Detect which cell encompasses the target text, then output its (X, Y) center coordinate. 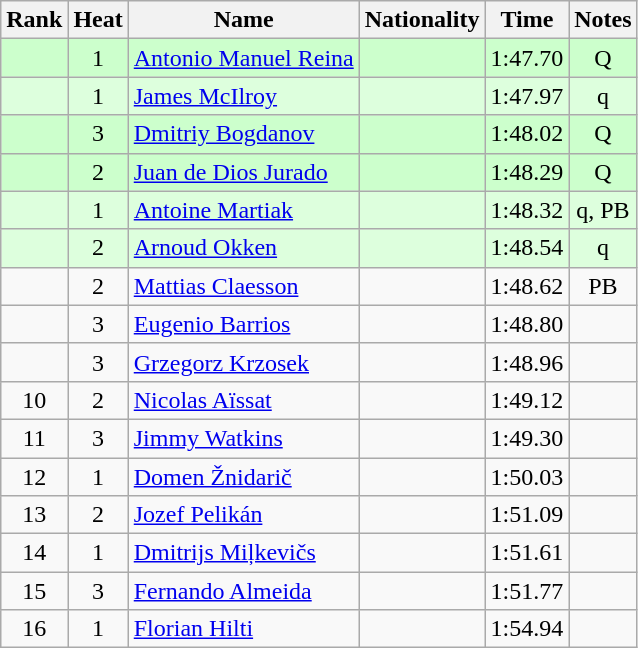
Grzegorz Krzosek (244, 362)
1:47.70 (527, 58)
Florian Hilti (244, 629)
1:51.09 (527, 515)
1:48.32 (527, 210)
14 (34, 553)
James McIlroy (244, 96)
Fernando Almeida (244, 591)
Jimmy Watkins (244, 438)
Jozef Pelikán (244, 515)
Antonio Manuel Reina (244, 58)
Antoine Martiak (244, 210)
1:48.29 (527, 172)
1:49.12 (527, 400)
1:51.77 (527, 591)
10 (34, 400)
Dmitrijs Miļkevičs (244, 553)
1:49.30 (527, 438)
1:50.03 (527, 477)
Notes (603, 20)
1:48.54 (527, 248)
1:51.61 (527, 553)
Nicolas Aïssat (244, 400)
16 (34, 629)
Heat (98, 20)
Juan de Dios Jurado (244, 172)
Time (527, 20)
Mattias Claesson (244, 286)
Name (244, 20)
11 (34, 438)
1:48.96 (527, 362)
1:48.62 (527, 286)
1:48.02 (527, 134)
Nationality (422, 20)
1:54.94 (527, 629)
12 (34, 477)
q, PB (603, 210)
PB (603, 286)
1:48.80 (527, 324)
Eugenio Barrios (244, 324)
1:47.97 (527, 96)
Domen Žnidarič (244, 477)
15 (34, 591)
Arnoud Okken (244, 248)
Dmitriy Bogdanov (244, 134)
13 (34, 515)
Rank (34, 20)
